Pinpoint the cell where the given text exists, returning its (x, y) midpoint coordinate. 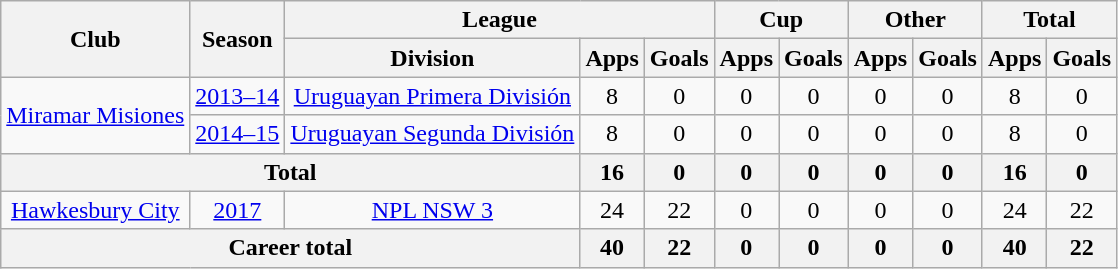
2013–14 (238, 96)
Uruguayan Segunda División (432, 134)
Club (96, 39)
2014–15 (238, 134)
Hawkesbury City (96, 210)
Other (915, 20)
Division (432, 58)
Season (238, 39)
NPL NSW 3 (432, 210)
Uruguayan Primera División (432, 96)
Cup (781, 20)
League (500, 20)
2017 (238, 210)
Miramar Misiones (96, 115)
Career total (290, 248)
